Determine the (x, y) coordinate at the center of the cell enclosing the given text.  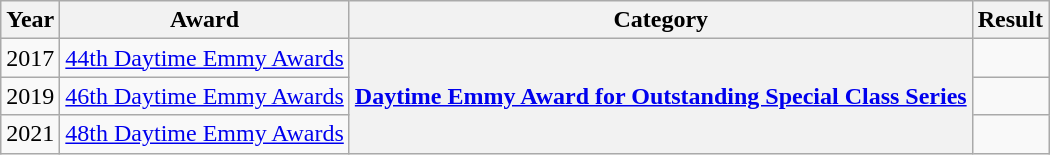
Category (660, 20)
44th Daytime Emmy Awards (205, 58)
Award (205, 20)
Year (30, 20)
Result (1010, 20)
46th Daytime Emmy Awards (205, 96)
2019 (30, 96)
2017 (30, 58)
48th Daytime Emmy Awards (205, 134)
Daytime Emmy Award for Outstanding Special Class Series (660, 96)
2021 (30, 134)
